For the text-containing cell, return its midpoint in (x, y) coordinate format. 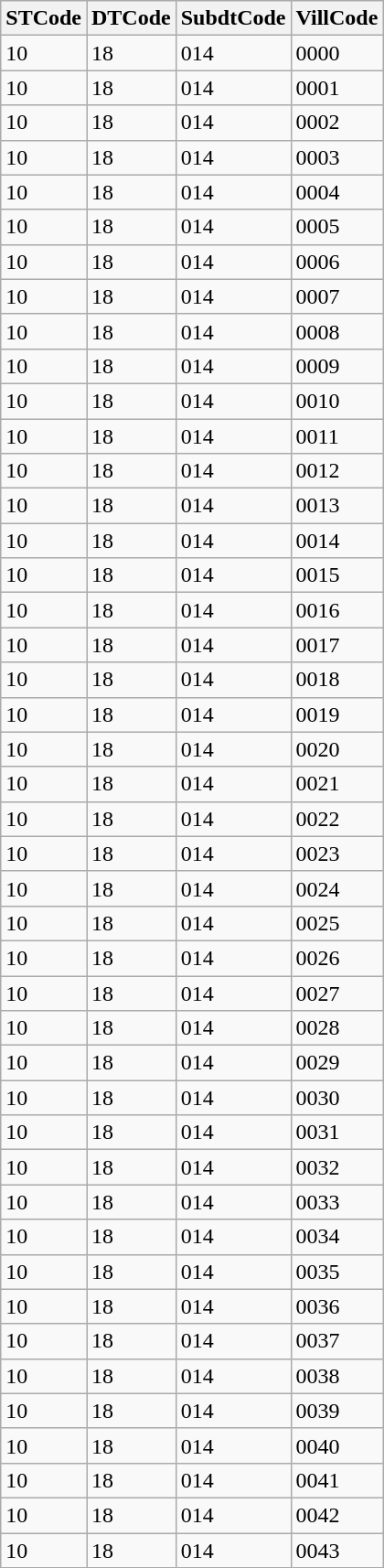
0016 (336, 610)
0003 (336, 157)
VillCode (336, 18)
0008 (336, 331)
0026 (336, 958)
0035 (336, 1272)
STCode (44, 18)
0031 (336, 1133)
0000 (336, 53)
0004 (336, 192)
0038 (336, 1376)
0002 (336, 123)
DTCode (131, 18)
0023 (336, 854)
0018 (336, 680)
0027 (336, 993)
0036 (336, 1306)
0039 (336, 1411)
0017 (336, 645)
0025 (336, 923)
0034 (336, 1237)
0029 (336, 1063)
0021 (336, 784)
0012 (336, 471)
0022 (336, 819)
0006 (336, 262)
0011 (336, 436)
SubdtCode (233, 18)
0009 (336, 366)
0020 (336, 749)
0042 (336, 1515)
0028 (336, 1028)
0041 (336, 1480)
0013 (336, 506)
0024 (336, 888)
0005 (336, 227)
0019 (336, 714)
0032 (336, 1167)
0001 (336, 88)
0010 (336, 401)
0033 (336, 1202)
0043 (336, 1551)
0037 (336, 1341)
0007 (336, 296)
0014 (336, 541)
0015 (336, 575)
0030 (336, 1098)
0040 (336, 1445)
